Pinpoint the cell where the given text exists, returning its [X, Y] midpoint coordinate. 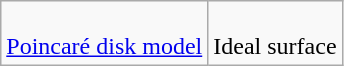
Ideal surface [275, 34]
Poincaré disk model [104, 34]
